Identify which cell holds the provided text, then report its [X, Y] central coordinate. 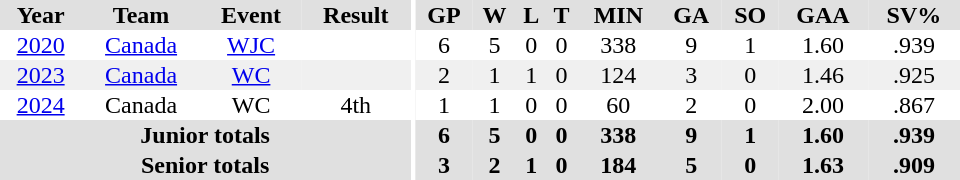
Senior totals [205, 165]
2.00 [823, 105]
GA [691, 15]
60 [618, 105]
Result [356, 15]
L [531, 15]
2020 [40, 45]
SV% [914, 15]
Year [40, 15]
184 [618, 165]
.925 [914, 75]
.867 [914, 105]
Team [141, 15]
WJC [251, 45]
GP [444, 15]
.909 [914, 165]
MIN [618, 15]
124 [618, 75]
SO [750, 15]
Event [251, 15]
Junior totals [205, 135]
W [494, 15]
T [561, 15]
2023 [40, 75]
4th [356, 105]
GAA [823, 15]
2024 [40, 105]
1.46 [823, 75]
1.63 [823, 165]
